Detect which cell encompasses the target text, then output its [x, y] center coordinate. 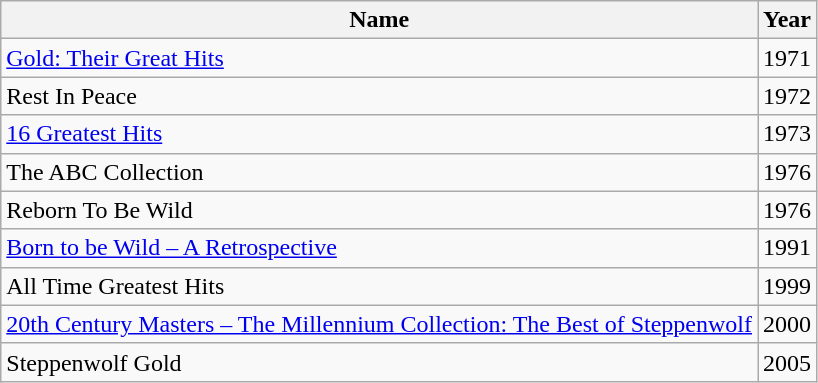
1973 [788, 134]
20th Century Masters – The Millennium Collection: The Best of Steppenwolf [380, 324]
Rest In Peace [380, 96]
Year [788, 20]
1971 [788, 58]
All Time Greatest Hits [380, 286]
1999 [788, 286]
2005 [788, 362]
The ABC Collection [380, 172]
1972 [788, 96]
2000 [788, 324]
16 Greatest Hits [380, 134]
Reborn To Be Wild [380, 210]
1991 [788, 248]
Gold: Their Great Hits [380, 58]
Born to be Wild – A Retrospective [380, 248]
Name [380, 20]
Steppenwolf Gold [380, 362]
